Provide the (x, y) coordinate of the cell's center where the given text is located.  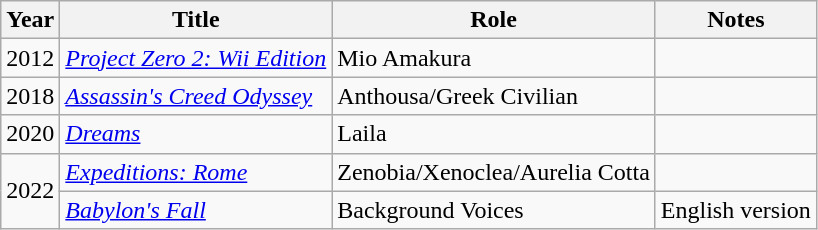
Babylon's Fall (196, 210)
2022 (30, 191)
Assassin's Creed Odyssey (196, 96)
Anthousa/Greek Civilian (494, 96)
Zenobia/Xenoclea/Aurelia Cotta (494, 172)
Expeditions: Rome (196, 172)
2020 (30, 134)
Role (494, 20)
Notes (736, 20)
Title (196, 20)
2012 (30, 58)
Dreams (196, 134)
Project Zero 2: Wii Edition (196, 58)
2018 (30, 96)
Laila (494, 134)
Mio Amakura (494, 58)
Year (30, 20)
English version (736, 210)
Background Voices (494, 210)
